Capture the cell that displays the provided text and extract its [X, Y] central coordinate. 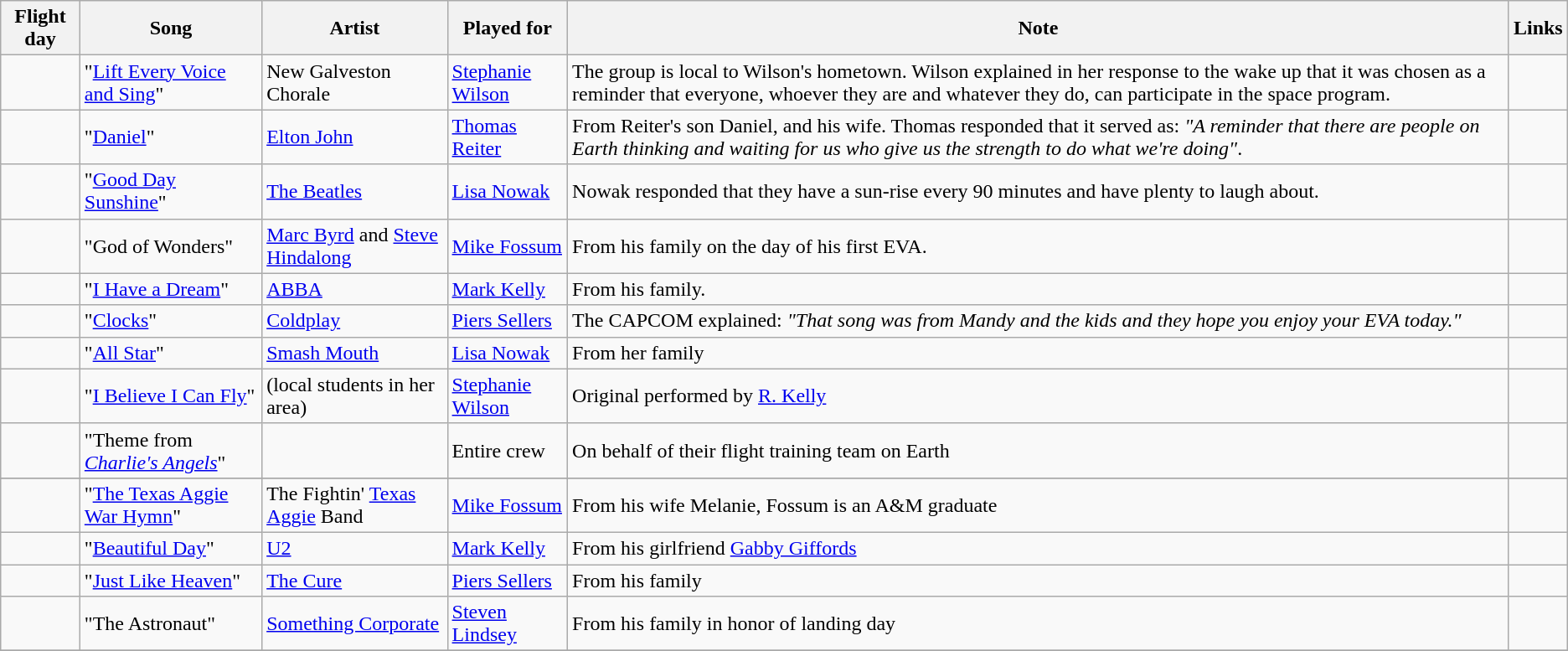
The CAPCOM explained: "That song was from Mandy and the kids and they hope you enjoy your EVA today." [1039, 321]
On behalf of their flight training team on Earth [1039, 451]
From his girlfriend Gabby Giffords [1039, 548]
From his family in honor of landing day [1039, 623]
"Beautiful Day" [171, 548]
From his wife Melanie, Fossum is an A&M graduate [1039, 504]
Song [171, 28]
"God of Wonders" [171, 246]
Artist [355, 28]
New Galveston Chorale [355, 82]
Note [1039, 28]
The Cure [355, 581]
Something Corporate [355, 623]
"The Texas Aggie War Hymn" [171, 504]
"Just Like Heaven" [171, 581]
The Beatles [355, 191]
Played for [508, 28]
"I Believe I Can Fly" [171, 395]
Nowak responded that they have a sun-rise every 90 minutes and have plenty to laugh about. [1039, 191]
"Theme from Charlie's Angels" [171, 451]
Entire crew [508, 451]
"Lift Every Voice and Sing" [171, 82]
Elton John [355, 137]
"All Star" [171, 353]
From her family [1039, 353]
(local students in her area) [355, 395]
Steven Lindsey [508, 623]
"The Astronaut" [171, 623]
From his family on the day of his first EVA. [1039, 246]
Links [1538, 28]
ABBA [355, 289]
From his family. [1039, 289]
Flight day [40, 28]
Smash Mouth [355, 353]
From his family [1039, 581]
Original performed by R. Kelly [1039, 395]
Coldplay [355, 321]
"Good Day Sunshine" [171, 191]
"Clocks" [171, 321]
Thomas Reiter [508, 137]
The Fightin' Texas Aggie Band [355, 504]
"I Have a Dream" [171, 289]
"Daniel" [171, 137]
U2 [355, 548]
Marc Byrd and Steve Hindalong [355, 246]
